Pinpoint the cell where the given text exists, returning its (x, y) midpoint coordinate. 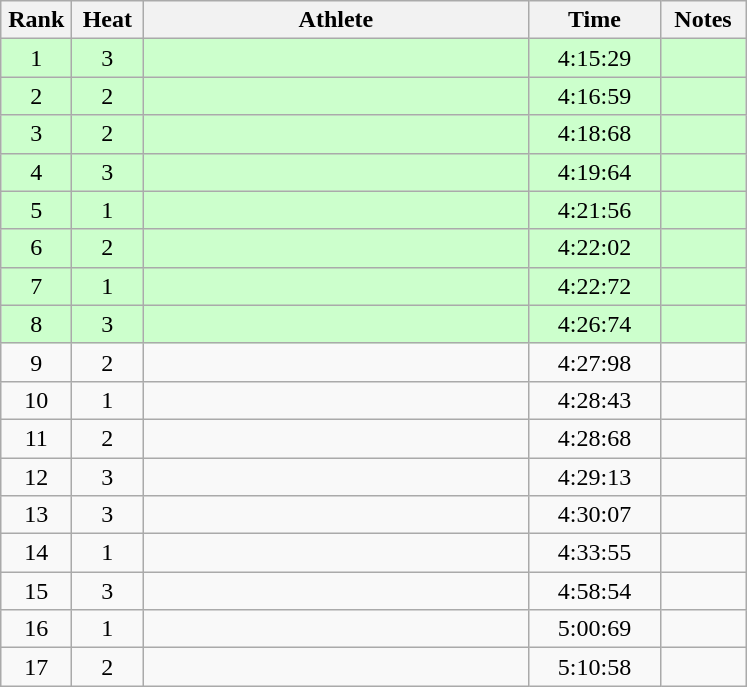
4:19:64 (594, 172)
5:00:69 (594, 629)
4:26:74 (594, 324)
4:29:13 (594, 477)
10 (36, 400)
4:21:56 (594, 210)
4:22:72 (594, 286)
Time (594, 20)
Heat (108, 20)
4:30:07 (594, 515)
16 (36, 629)
Notes (703, 20)
11 (36, 438)
4:22:02 (594, 248)
5:10:58 (594, 667)
Athlete (336, 20)
4:16:59 (594, 96)
4 (36, 172)
15 (36, 591)
Rank (36, 20)
4:27:98 (594, 362)
5 (36, 210)
7 (36, 286)
4:15:29 (594, 58)
4:28:43 (594, 400)
12 (36, 477)
9 (36, 362)
4:18:68 (594, 134)
13 (36, 515)
6 (36, 248)
14 (36, 553)
17 (36, 667)
8 (36, 324)
4:58:54 (594, 591)
4:33:55 (594, 553)
4:28:68 (594, 438)
